Extract the (X, Y) coordinate from the center of the cell holding the provided text.  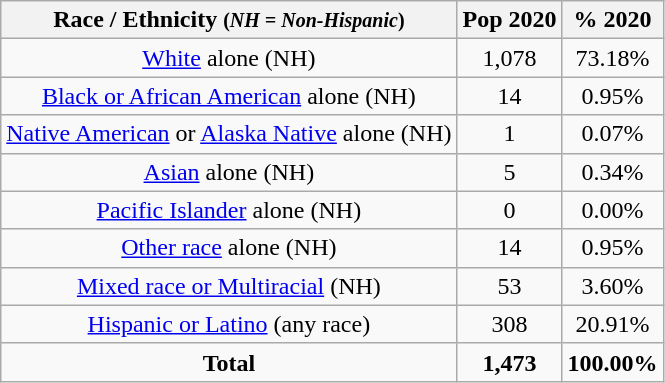
White alone (NH) (229, 58)
100.00% (612, 362)
0.34% (612, 172)
73.18% (612, 58)
% 2020 (612, 20)
1,473 (510, 362)
1,078 (510, 58)
Pacific Islander alone (NH) (229, 210)
5 (510, 172)
Native American or Alaska Native alone (NH) (229, 134)
53 (510, 286)
Asian alone (NH) (229, 172)
0.07% (612, 134)
20.91% (612, 324)
Black or African American alone (NH) (229, 96)
Pop 2020 (510, 20)
Total (229, 362)
Other race alone (NH) (229, 248)
Mixed race or Multiracial (NH) (229, 286)
Race / Ethnicity (NH = Non-Hispanic) (229, 20)
0 (510, 210)
0.00% (612, 210)
308 (510, 324)
3.60% (612, 286)
1 (510, 134)
Hispanic or Latino (any race) (229, 324)
